Identify which cell holds the provided text, then report its [x, y] central coordinate. 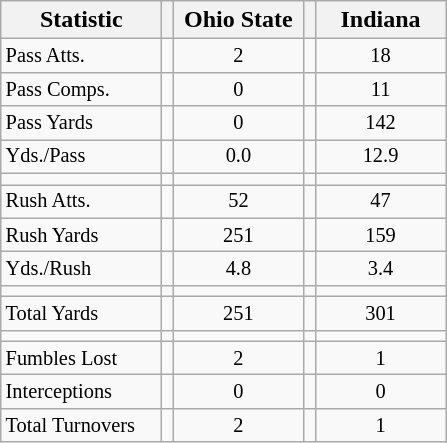
Total Yards [82, 314]
301 [380, 314]
Pass Atts. [82, 56]
Yds./Rush [82, 269]
Indiana [380, 20]
11 [380, 89]
142 [380, 123]
Rush Yards [82, 235]
Pass Yards [82, 123]
Pass Comps. [82, 89]
159 [380, 235]
Rush Atts. [82, 201]
47 [380, 201]
Fumbles Lost [82, 358]
Total Turnovers [82, 426]
3.4 [380, 269]
0.0 [238, 157]
Ohio State [238, 20]
Yds./Pass [82, 157]
18 [380, 56]
Interceptions [82, 392]
Statistic [82, 20]
12.9 [380, 157]
52 [238, 201]
4.8 [238, 269]
